Locate the cell with the specified text and output its (X, Y) center coordinate. 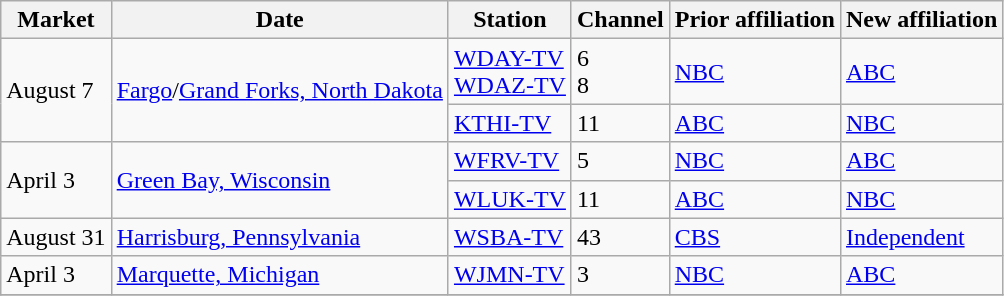
WSBA-TV (510, 237)
KTHI-TV (510, 123)
3 (620, 275)
68 (620, 72)
WLUK-TV (510, 199)
Station (510, 20)
43 (620, 237)
Fargo/Grand Forks, North Dakota (280, 90)
Date (280, 20)
WDAY-TVWDAZ-TV (510, 72)
Harrisburg, Pennsylvania (280, 237)
August 7 (56, 90)
CBS (754, 237)
Prior affiliation (754, 20)
Channel (620, 20)
Green Bay, Wisconsin (280, 180)
WJMN-TV (510, 275)
Marquette, Michigan (280, 275)
August 31 (56, 237)
WFRV-TV (510, 161)
5 (620, 161)
New affiliation (921, 20)
Market (56, 20)
Independent (921, 237)
